Capture the cell that displays the provided text and extract its (X, Y) central coordinate. 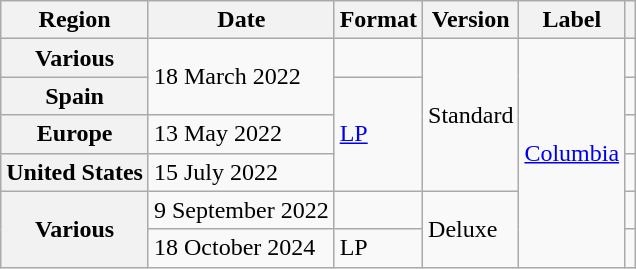
18 March 2022 (241, 77)
Region (75, 20)
United States (75, 172)
13 May 2022 (241, 134)
Label (572, 20)
Date (241, 20)
18 October 2024 (241, 248)
Version (471, 20)
Deluxe (471, 229)
Europe (75, 134)
Spain (75, 96)
9 September 2022 (241, 210)
Format (378, 20)
Standard (471, 115)
15 July 2022 (241, 172)
Columbia (572, 153)
